Extract the [x, y] coordinate from the center of the cell holding the provided text.  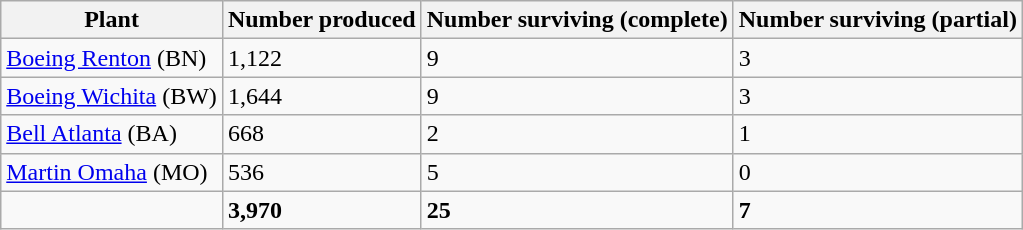
668 [322, 134]
Bell Atlanta (BA) [112, 134]
Number produced [322, 20]
2 [577, 134]
25 [577, 210]
1,644 [322, 96]
Boeing Renton (BN) [112, 58]
1,122 [322, 58]
0 [878, 172]
Boeing Wichita (BW) [112, 96]
5 [577, 172]
Number surviving (partial) [878, 20]
Plant [112, 20]
Martin Omaha (MO) [112, 172]
3,970 [322, 210]
Number surviving (complete) [577, 20]
536 [322, 172]
7 [878, 210]
1 [878, 134]
